Search for the cell housing the specified text and yield its (x, y) center coordinate. 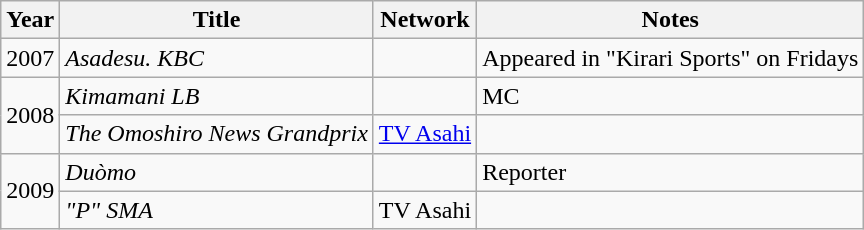
Network (424, 20)
2008 (30, 115)
"P" SMA (217, 210)
Duòmo (217, 172)
Kimamani LB (217, 96)
2007 (30, 58)
Year (30, 20)
MC (670, 96)
The Omoshiro News Grandprix (217, 134)
Title (217, 20)
Reporter (670, 172)
Appeared in "Kirari Sports" on Fridays (670, 58)
Notes (670, 20)
2009 (30, 191)
Asadesu. KBC (217, 58)
